Provide the [X, Y] coordinate of the cell's center where the given text is located.  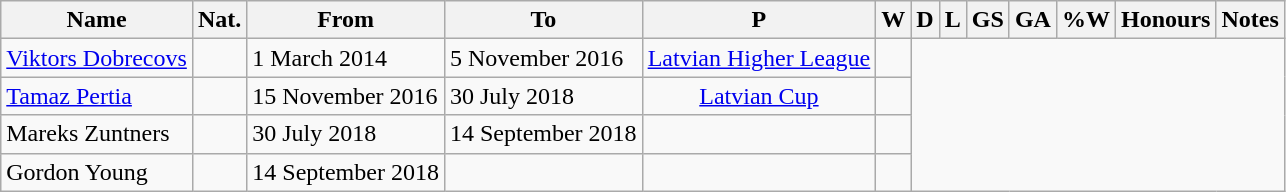
D [925, 20]
Honours [1166, 20]
Latvian Cup [759, 96]
W [894, 20]
P [759, 20]
Latvian Higher League [759, 58]
5 November 2016 [543, 58]
From [346, 20]
%W [1086, 20]
1 March 2014 [346, 58]
Gordon Young [97, 172]
Nat. [219, 20]
Tamaz Pertia [97, 96]
Mareks Zuntners [97, 134]
Name [97, 20]
GS [988, 20]
Viktors Dobrecovs [97, 58]
Notes [1250, 20]
To [543, 20]
15 November 2016 [346, 96]
L [952, 20]
GA [1032, 20]
